Extract the (X, Y) coordinate from the center of the cell holding the provided text.  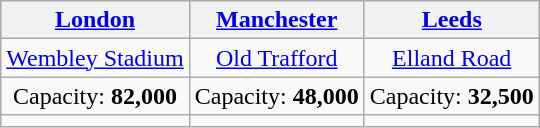
Manchester (276, 20)
Capacity: 48,000 (276, 96)
Capacity: 32,500 (452, 96)
London (95, 20)
Old Trafford (276, 58)
Leeds (452, 20)
Elland Road (452, 58)
Wembley Stadium (95, 58)
Capacity: 82,000 (95, 96)
